Return the [x, y] coordinate for the center point of the cell that contains the specified text.  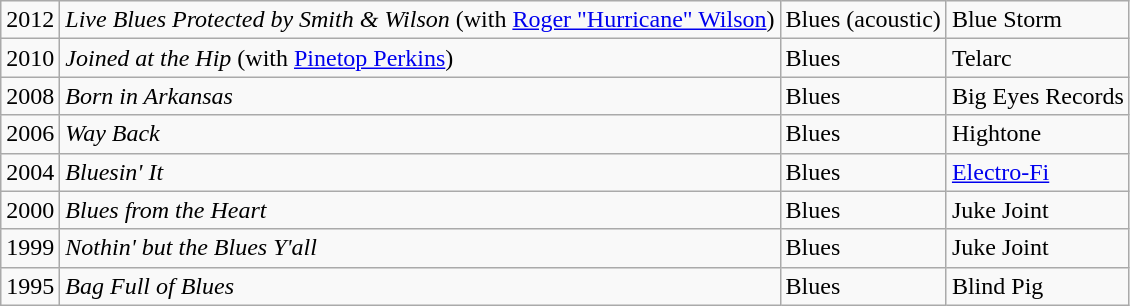
2012 [30, 20]
Bluesin' It [420, 172]
2004 [30, 172]
Born in Arkansas [420, 96]
Telarc [1038, 58]
Blind Pig [1038, 286]
Blues (acoustic) [863, 20]
Big Eyes Records [1038, 96]
2010 [30, 58]
Electro-Fi [1038, 172]
2008 [30, 96]
Blues from the Heart [420, 210]
1999 [30, 248]
Way Back [420, 134]
1995 [30, 286]
Live Blues Protected by Smith & Wilson (with Roger "Hurricane" Wilson) [420, 20]
Bag Full of Blues [420, 286]
Hightone [1038, 134]
Blue Storm [1038, 20]
Nothin' but the Blues Y'all [420, 248]
2006 [30, 134]
Joined at the Hip (with Pinetop Perkins) [420, 58]
2000 [30, 210]
